Return the (X, Y) coordinate for the center point of the cell that contains the specified text.  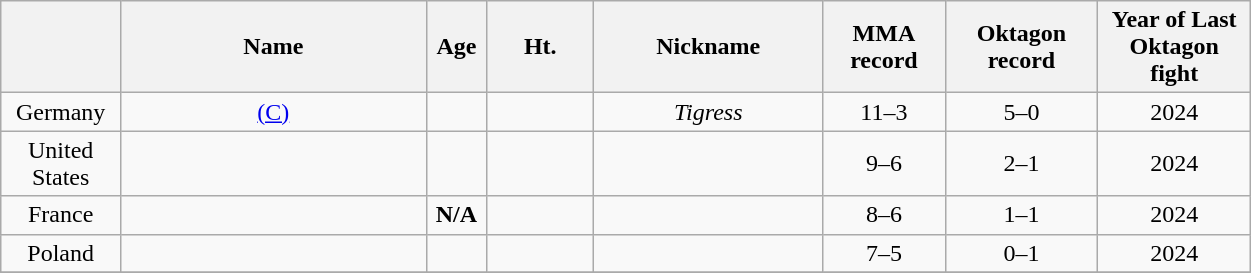
(C) (274, 112)
Poland (61, 253)
0–1 (1022, 253)
9–6 (884, 164)
2–1 (1022, 164)
8–6 (884, 215)
MMA record (884, 47)
5–0 (1022, 112)
Age (456, 47)
1–1 (1022, 215)
Year of Last Oktagon fight (1174, 47)
Name (274, 47)
Tigress (708, 112)
N/A (456, 215)
11–3 (884, 112)
Ht. (540, 47)
Oktagon record (1022, 47)
Germany (61, 112)
France (61, 215)
7–5 (884, 253)
United States (61, 164)
Nickname (708, 47)
